Return (x, y) of the center of cell containing provided text 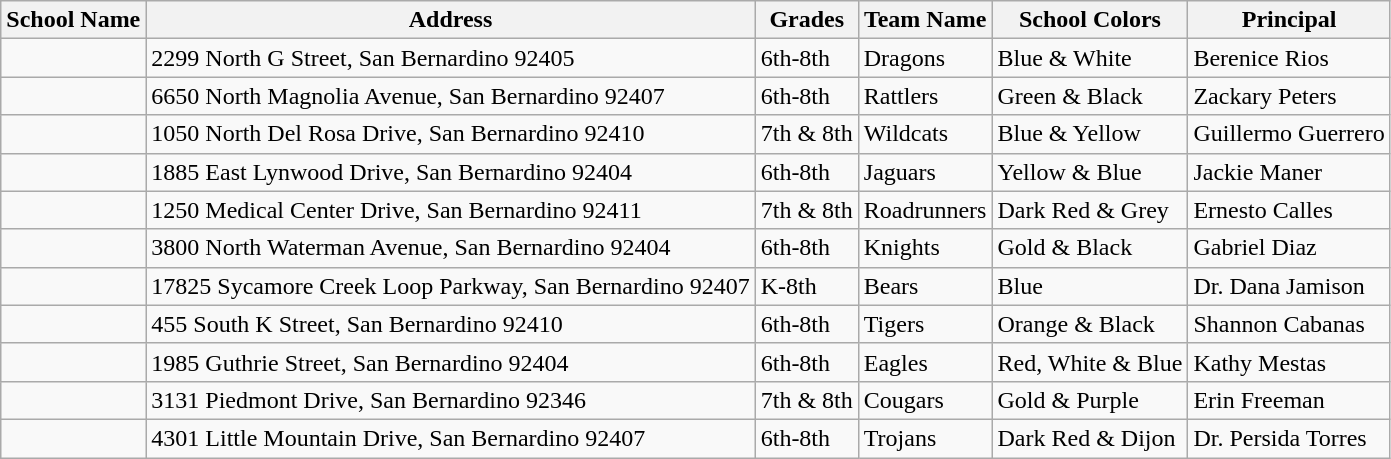
1250 Medical Center Drive, San Bernardino 92411 (450, 210)
K-8th (806, 286)
6650 North Magnolia Avenue, San Bernardino 92407 (450, 96)
Rattlers (925, 96)
Erin Freeman (1289, 400)
Eagles (925, 362)
3131 Piedmont Drive, San Bernardino 92346 (450, 400)
Dr. Dana Jamison (1289, 286)
Wildcats (925, 134)
Red, White & Blue (1090, 362)
455 South K Street, San Bernardino 92410 (450, 324)
4301 Little Mountain Drive, San Bernardino 92407 (450, 438)
Grades (806, 20)
1885 East Lynwood Drive, San Bernardino 92404 (450, 172)
Dark Red & Grey (1090, 210)
Trojans (925, 438)
Kathy Mestas (1289, 362)
Yellow & Blue (1090, 172)
Tigers (925, 324)
Shannon Cabanas (1289, 324)
Gold & Purple (1090, 400)
Cougars (925, 400)
Gold & Black (1090, 248)
1050 North Del Rosa Drive, San Bernardino 92410 (450, 134)
Jackie Maner (1289, 172)
Orange & Black (1090, 324)
School Name (74, 20)
Berenice Rios (1289, 58)
Dr. Persida Torres (1289, 438)
Zackary Peters (1289, 96)
3800 North Waterman Avenue, San Bernardino 92404 (450, 248)
Ernesto Calles (1289, 210)
17825 Sycamore Creek Loop Parkway, San Bernardino 92407 (450, 286)
Dragons (925, 58)
Green & Black (1090, 96)
Roadrunners (925, 210)
Guillermo Guerrero (1289, 134)
1985 Guthrie Street, San Bernardino 92404 (450, 362)
Blue & White (1090, 58)
Dark Red & Dijon (1090, 438)
Bears (925, 286)
Jaguars (925, 172)
Address (450, 20)
2299 North G Street, San Bernardino 92405 (450, 58)
Knights (925, 248)
Principal (1289, 20)
Blue (1090, 286)
Blue & Yellow (1090, 134)
School Colors (1090, 20)
Gabriel Diaz (1289, 248)
Team Name (925, 20)
